Output the (x, y) coordinate of the center of the cell containing the given text.  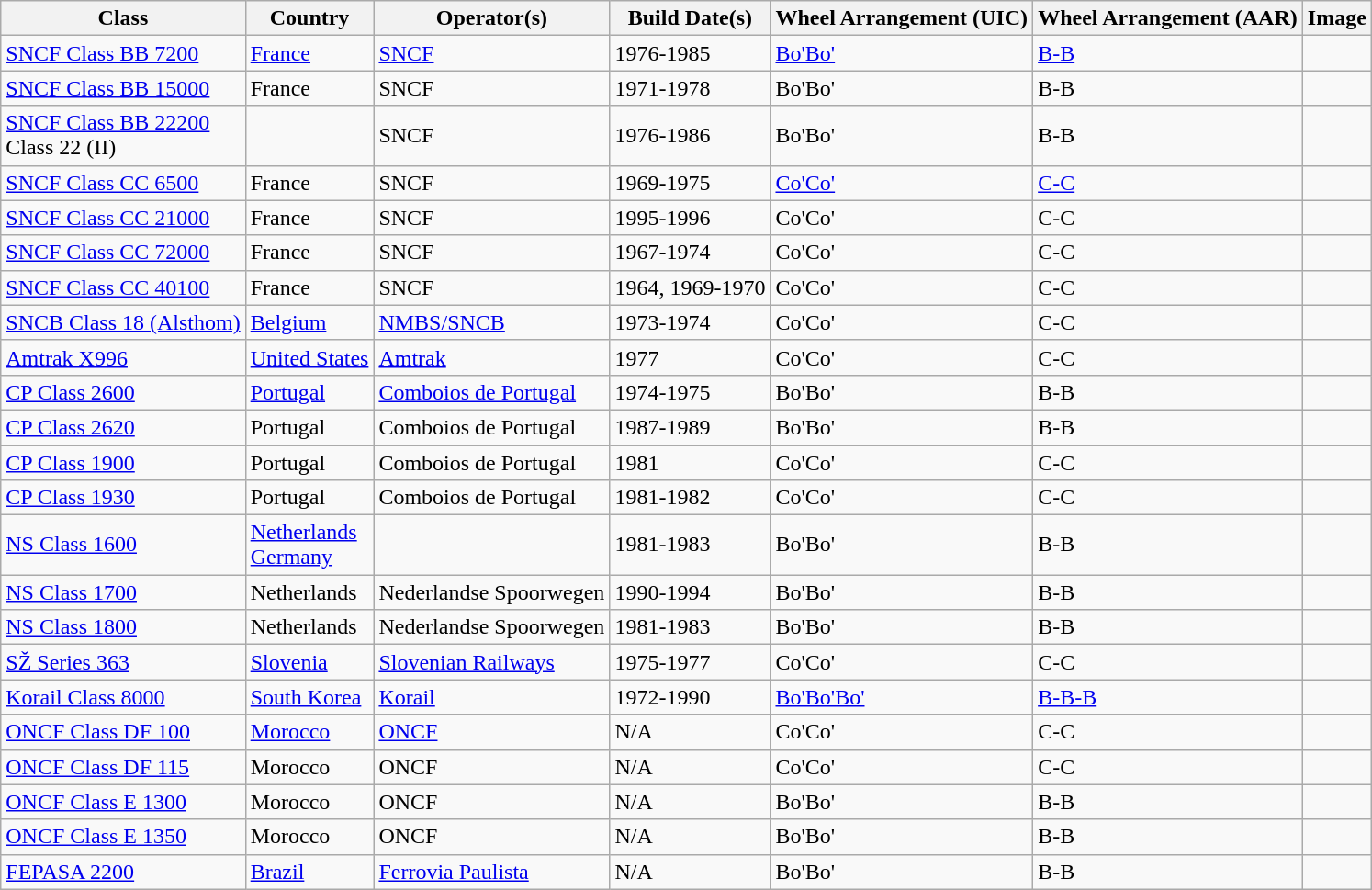
SNCF Class BB 15000 (123, 88)
SNCF Class BB 7200 (123, 53)
SNCF Class CC 6500 (123, 183)
ONCF Class E 1350 (123, 837)
Operator(s) (492, 18)
1972-1990 (691, 697)
Belgium (309, 322)
SNCB Class 18 (Alsthom) (123, 322)
Wheel Arrangement (AAR) (1168, 18)
ONCF Class DF 115 (123, 767)
Build Date(s) (691, 18)
Slovenian Railways (492, 662)
NS Class 1800 (123, 627)
1976-1985 (691, 53)
1967-1974 (691, 253)
NetherlandsGermany (309, 546)
1981 (691, 462)
Country (309, 18)
CP Class 1900 (123, 462)
ONCF Class DF 100 (123, 732)
NMBS/SNCB (492, 322)
1987-1989 (691, 427)
NS Class 1700 (123, 592)
1964, 1969-1970 (691, 287)
1975-1977 (691, 662)
Image (1337, 18)
Amtrak X996 (123, 357)
Korail (492, 697)
Amtrak (492, 357)
1990-1994 (691, 592)
CP Class 1930 (123, 498)
United States (309, 357)
1973-1974 (691, 322)
SNCF Class CC 72000 (123, 253)
1971-1978 (691, 88)
SŽ Series 363 (123, 662)
SNCF Class CC 21000 (123, 218)
NS Class 1600 (123, 546)
1976-1986 (691, 136)
FEPASA 2200 (123, 872)
1974-1975 (691, 392)
Brazil (309, 872)
Class (123, 18)
South Korea (309, 697)
SNCF Class CC 40100 (123, 287)
1977 (691, 357)
1969-1975 (691, 183)
CP Class 2600 (123, 392)
Slovenia (309, 662)
SNCF Class BB 22200Class 22 (II) (123, 136)
1981-1982 (691, 498)
Bo'Bo'Bo' (902, 697)
Korail Class 8000 (123, 697)
Wheel Arrangement (UIC) (902, 18)
1995-1996 (691, 218)
Ferrovia Paulista (492, 872)
B-B-B (1168, 697)
CP Class 2620 (123, 427)
ONCF Class E 1300 (123, 802)
